For the text-containing cell, return its midpoint in (x, y) coordinate format. 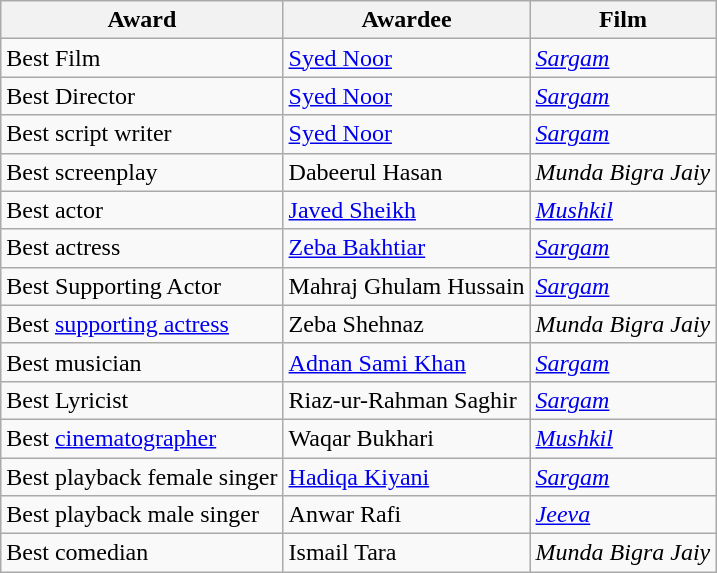
Best Lyricist (142, 400)
Dabeerul Hasan (406, 172)
Zeba Shehnaz (406, 324)
Film (623, 20)
Waqar Bukhari (406, 438)
Best musician (142, 362)
Mahraj Ghulam Hussain (406, 286)
Best playback female singer (142, 477)
Best actress (142, 248)
Best Director (142, 96)
Best actor (142, 210)
Ismail Tara (406, 553)
Best playback male singer (142, 515)
Zeba Bakhtiar (406, 248)
Best supporting actress (142, 324)
Adnan Sami Khan (406, 362)
Best comedian (142, 553)
Best cinematographer (142, 438)
Best script writer (142, 134)
Hadiqa Kiyani (406, 477)
Anwar Rafi (406, 515)
Riaz-ur-Rahman Saghir (406, 400)
Best Film (142, 58)
Awardee (406, 20)
Award (142, 20)
Best screenplay (142, 172)
Jeeva (623, 515)
Javed Sheikh (406, 210)
Best Supporting Actor (142, 286)
